Scan for the cell matching the given text and deliver its (x, y) coordinate at center. 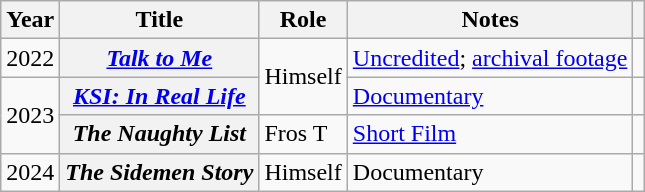
Talk to Me (160, 58)
Title (160, 20)
Role (303, 20)
2024 (30, 172)
Fros T (303, 134)
The Naughty List (160, 134)
The Sidemen Story (160, 172)
Short Film (490, 134)
2022 (30, 58)
Year (30, 20)
Uncredited; archival footage (490, 58)
KSI: In Real Life (160, 96)
Notes (490, 20)
2023 (30, 115)
